Scan for the cell matching the given text and deliver its [x, y] coordinate at center. 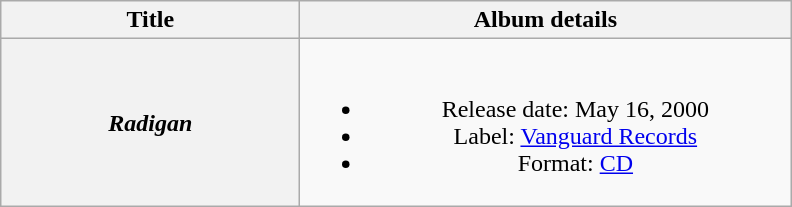
Release date: May 16, 2000Label: Vanguard RecordsFormat: CD [546, 122]
Title [150, 20]
Radigan [150, 122]
Album details [546, 20]
